Return the (X, Y) coordinate for the center point of the cell that contains the specified text.  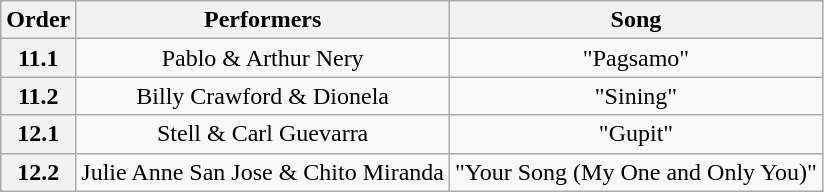
"Sining" (636, 96)
Stell & Carl Guevarra (263, 134)
"Pagsamo" (636, 58)
Performers (263, 20)
12.2 (38, 172)
Billy Crawford & Dionela (263, 96)
Pablo & Arthur Nery (263, 58)
Order (38, 20)
12.1 (38, 134)
Song (636, 20)
"Your Song (My One and Only You)" (636, 172)
11.2 (38, 96)
11.1 (38, 58)
"Gupit" (636, 134)
Julie Anne San Jose & Chito Miranda (263, 172)
